Return the [X, Y] coordinate for the center point of the cell that contains the specified text.  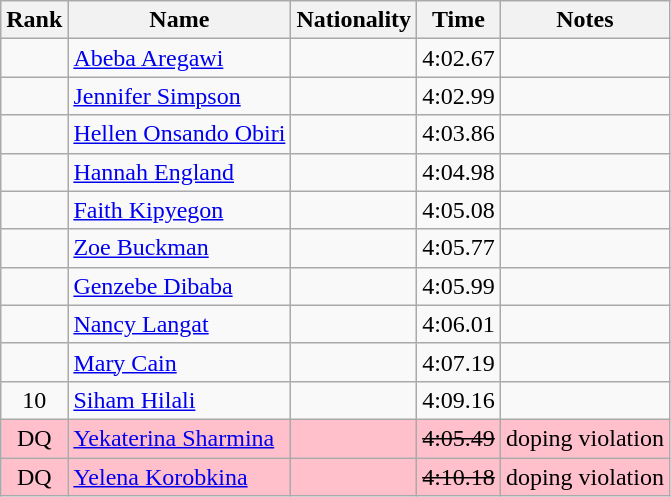
Nancy Langat [180, 324]
4:05.08 [459, 210]
4:03.86 [459, 134]
4:10.18 [459, 477]
Notes [584, 20]
Rank [34, 20]
4:04.98 [459, 172]
4:07.19 [459, 362]
Nationality [354, 20]
Siham Hilali [180, 400]
Genzebe Dibaba [180, 286]
4:02.67 [459, 58]
Yekaterina Sharmina [180, 438]
4:06.01 [459, 324]
10 [34, 400]
Hellen Onsando Obiri [180, 134]
Yelena Korobkina [180, 477]
Mary Cain [180, 362]
4:05.99 [459, 286]
4:05.77 [459, 248]
Faith Kipyegon [180, 210]
4:02.99 [459, 96]
Name [180, 20]
Hannah England [180, 172]
Time [459, 20]
Jennifer Simpson [180, 96]
4:09.16 [459, 400]
Abeba Aregawi [180, 58]
Zoe Buckman [180, 248]
4:05.49 [459, 438]
